Return [X, Y] of the center of cell containing provided text 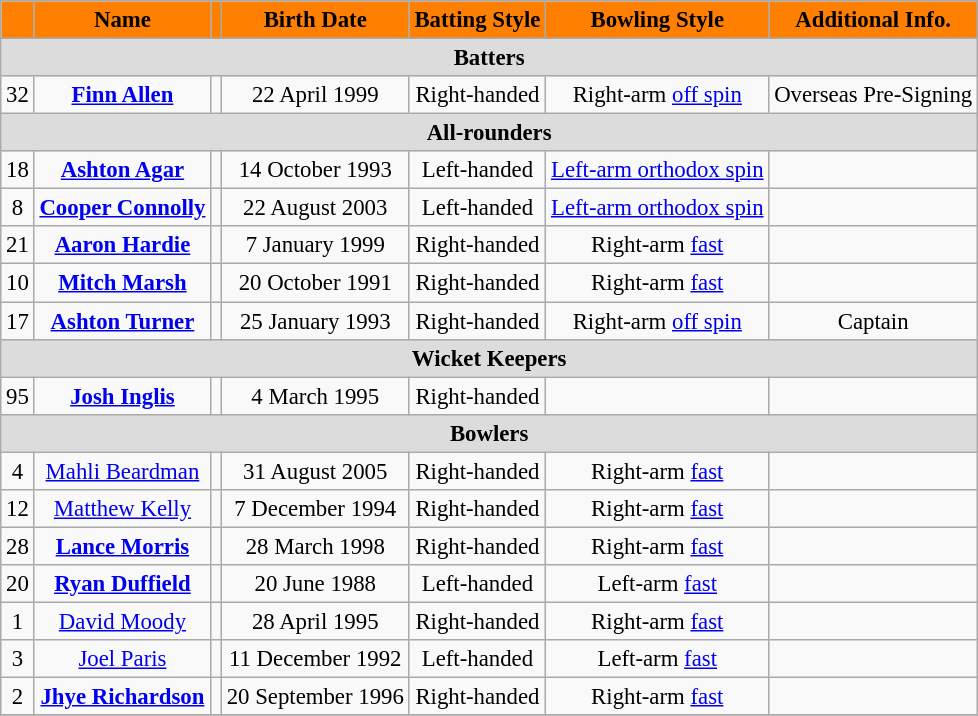
Additional Info. [874, 20]
21 [18, 245]
20 September 1996 [315, 697]
28 March 1998 [315, 546]
8 [18, 208]
All-rounders [490, 133]
17 [18, 321]
Bowling Style [658, 20]
7 December 1994 [315, 509]
Joel Paris [122, 659]
14 October 1993 [315, 170]
10 [18, 283]
Lance Morris [122, 546]
Bowlers [490, 433]
Finn Allen [122, 95]
20 June 1988 [315, 584]
Wicket Keepers [490, 358]
18 [18, 170]
Matthew Kelly [122, 509]
Captain [874, 321]
3 [18, 659]
Overseas Pre-Signing [874, 95]
Ashton Turner [122, 321]
28 [18, 546]
7 January 1999 [315, 245]
Ashton Agar [122, 170]
20 [18, 584]
28 April 1995 [315, 621]
4 March 1995 [315, 396]
Aaron Hardie [122, 245]
20 October 1991 [315, 283]
11 December 1992 [315, 659]
12 [18, 509]
32 [18, 95]
4 [18, 471]
Batting Style [478, 20]
95 [18, 396]
31 August 2005 [315, 471]
Birth Date [315, 20]
Mahli Beardman [122, 471]
Ryan Duffield [122, 584]
Mitch Marsh [122, 283]
David Moody [122, 621]
2 [18, 697]
Batters [490, 58]
Name [122, 20]
25 January 1993 [315, 321]
Josh Inglis [122, 396]
Cooper Connolly [122, 208]
22 August 2003 [315, 208]
22 April 1999 [315, 95]
Jhye Richardson [122, 697]
1 [18, 621]
